Provide the [X, Y] coordinate of the cell's center where the given text is located.  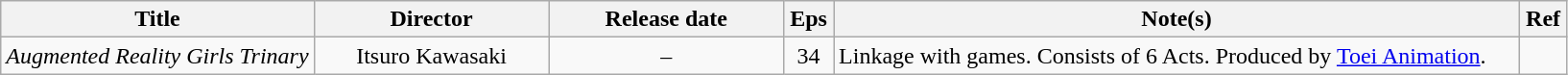
34 [809, 56]
Eps [809, 19]
Director [432, 19]
– [666, 56]
Augmented Reality Girls Trinary [157, 56]
Ref [1543, 19]
Title [157, 19]
Release date [666, 19]
Note(s) [1176, 19]
Itsuro Kawasaki [432, 56]
Linkage with games. Consists of 6 Acts. Produced by Toei Animation. [1176, 56]
